Provide the (x, y) coordinate of the cell's center where the given text is located.  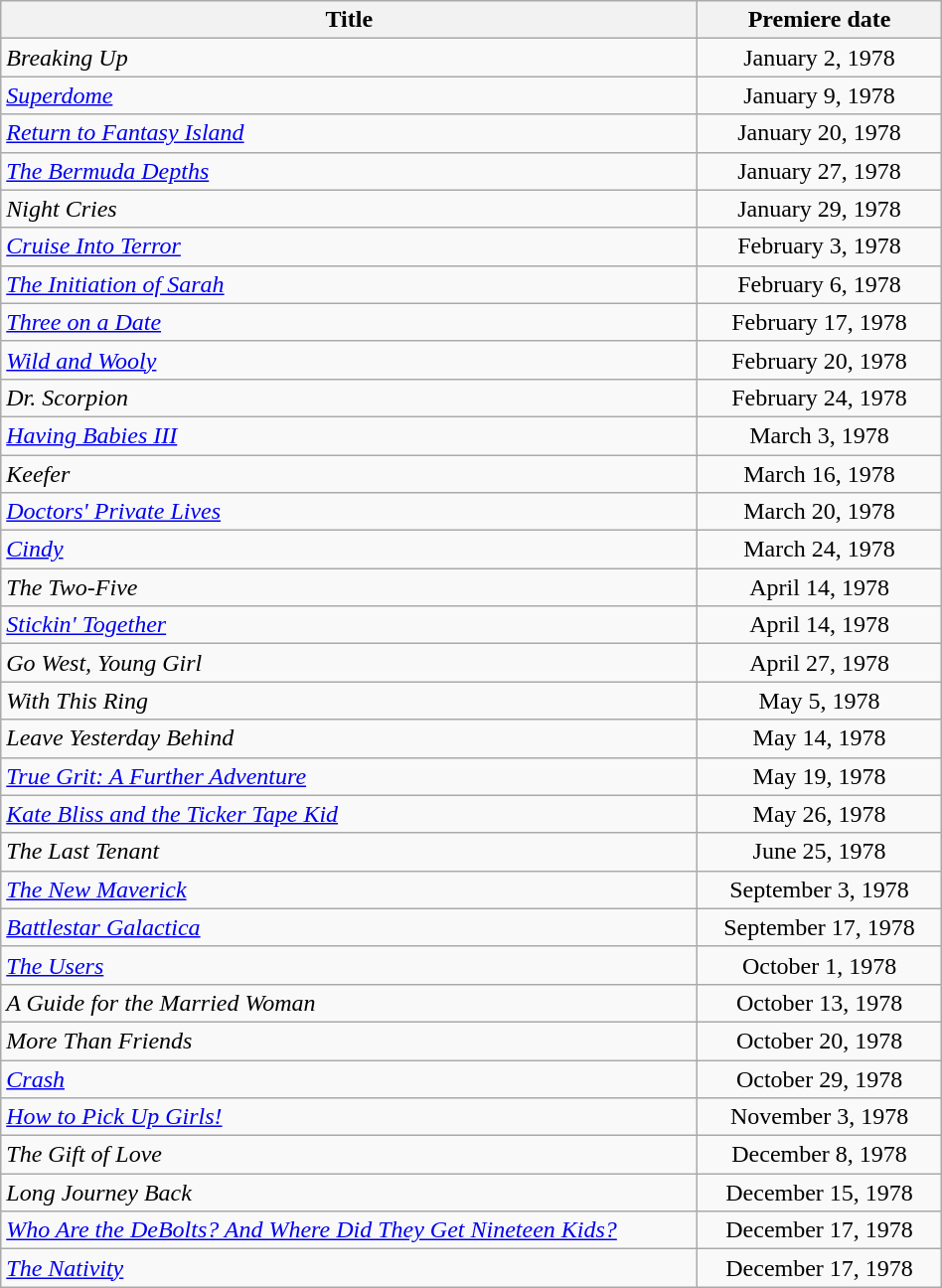
A Guide for the Married Woman (350, 1003)
The Initiation of Sarah (350, 284)
Leave Yesterday Behind (350, 738)
May 5, 1978 (819, 701)
The Two-Five (350, 587)
The New Maverick (350, 889)
The Last Tenant (350, 852)
February 24, 1978 (819, 398)
March 3, 1978 (819, 435)
Title (350, 20)
Return to Fantasy Island (350, 133)
The Users (350, 965)
Keefer (350, 474)
Breaking Up (350, 58)
Cindy (350, 550)
True Grit: A Further Adventure (350, 776)
January 9, 1978 (819, 95)
September 3, 1978 (819, 889)
Who Are the DeBolts? And Where Did They Get Nineteen Kids? (350, 1230)
March 20, 1978 (819, 512)
Doctors' Private Lives (350, 512)
February 6, 1978 (819, 284)
Three on a Date (350, 322)
December 15, 1978 (819, 1193)
February 20, 1978 (819, 360)
Superdome (350, 95)
May 14, 1978 (819, 738)
September 17, 1978 (819, 927)
Wild and Wooly (350, 360)
Premiere date (819, 20)
More Than Friends (350, 1041)
November 3, 1978 (819, 1117)
With This Ring (350, 701)
October 29, 1978 (819, 1078)
April 27, 1978 (819, 663)
Battlestar Galactica (350, 927)
October 13, 1978 (819, 1003)
January 27, 1978 (819, 171)
Kate Bliss and the Ticker Tape Kid (350, 814)
February 3, 1978 (819, 246)
Stickin' Together (350, 625)
Go West, Young Girl (350, 663)
January 20, 1978 (819, 133)
January 2, 1978 (819, 58)
May 26, 1978 (819, 814)
Crash (350, 1078)
October 20, 1978 (819, 1041)
January 29, 1978 (819, 209)
May 19, 1978 (819, 776)
Having Babies III (350, 435)
How to Pick Up Girls! (350, 1117)
March 16, 1978 (819, 474)
The Nativity (350, 1268)
Cruise Into Terror (350, 246)
June 25, 1978 (819, 852)
The Bermuda Depths (350, 171)
February 17, 1978 (819, 322)
The Gift of Love (350, 1155)
October 1, 1978 (819, 965)
Night Cries (350, 209)
March 24, 1978 (819, 550)
December 8, 1978 (819, 1155)
Dr. Scorpion (350, 398)
Long Journey Back (350, 1193)
